Extract the (x, y) coordinate from the center of the cell holding the provided text.  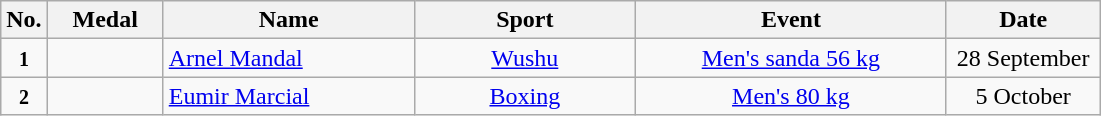
Medal (105, 20)
No. (24, 20)
Wushu (524, 58)
Boxing (524, 96)
Name (288, 20)
Arnel Mandal (288, 58)
Eumir Marcial (288, 96)
Men's sanda 56 kg (790, 58)
28 September (1023, 58)
1 (24, 58)
2 (24, 96)
Men's 80 kg (790, 96)
5 October (1023, 96)
Sport (524, 20)
Event (790, 20)
Date (1023, 20)
